Find where the given text appears and provide that cell's center as (x, y) coordinate. 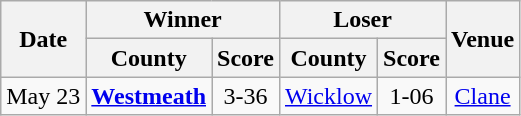
Venue (483, 39)
1-06 (412, 96)
Winner (183, 20)
Clane (483, 96)
Date (44, 39)
Westmeath (149, 96)
Wicklow (328, 96)
3-36 (246, 96)
May 23 (44, 96)
Loser (362, 20)
